Determine the [X, Y] coordinate at the center of the cell enclosing the given text.  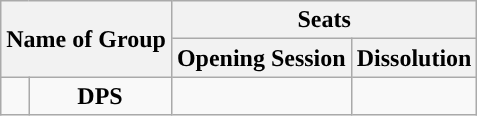
DPS [100, 96]
Dissolution [414, 58]
Seats [324, 20]
Name of Group [86, 39]
Opening Session [261, 58]
